Provide the (x, y) coordinate of the cell's center where the given text is located.  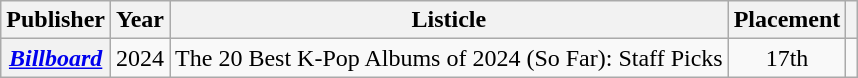
Billboard (56, 58)
The 20 Best K-Pop Albums of 2024 (So Far): Staff Picks (450, 58)
Placement (787, 20)
Listicle (450, 20)
2024 (140, 58)
Publisher (56, 20)
17th (787, 58)
Year (140, 20)
